Search for the cell housing the specified text and yield its (X, Y) center coordinate. 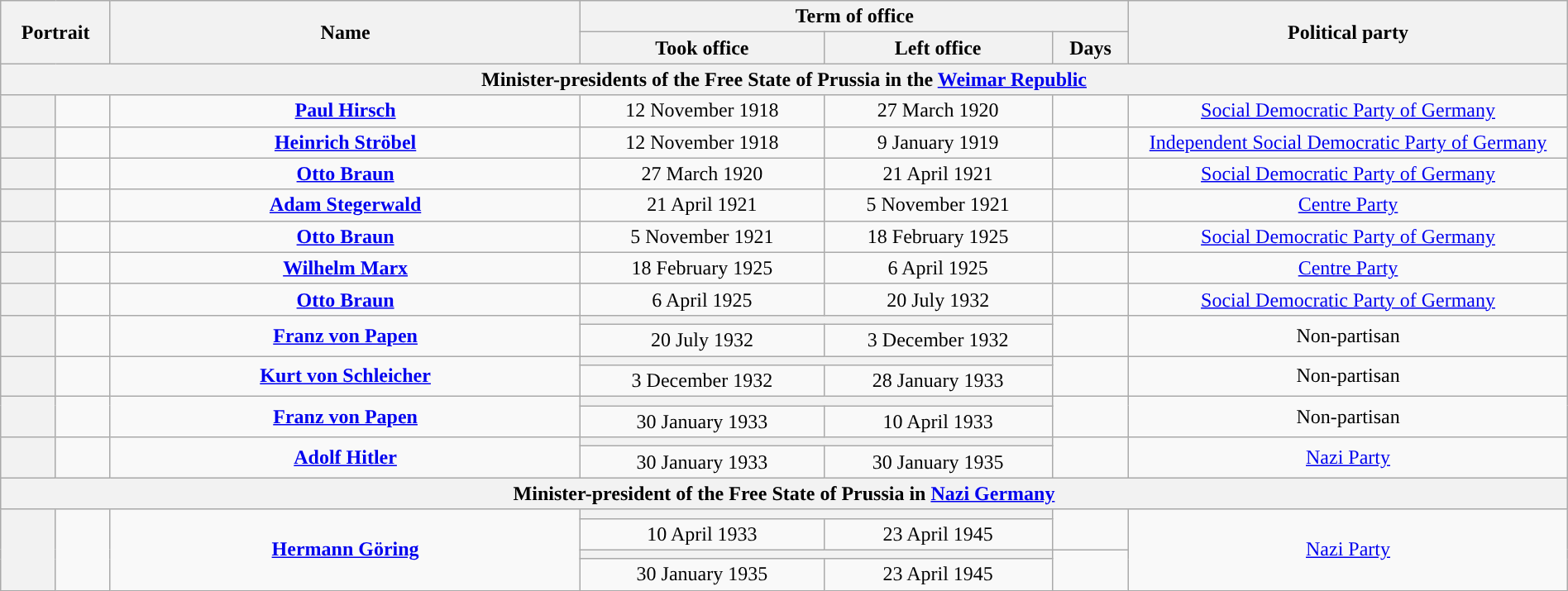
28 January 1933 (938, 381)
Portrait (56, 32)
Hermann Göring (345, 550)
Heinrich Ströbel (345, 142)
Independent Social Democratic Party of Germany (1348, 142)
Kurt von Schleicher (345, 375)
Wilhelm Marx (345, 268)
Adam Stegerwald (345, 205)
Left office (938, 48)
Term of office (855, 17)
Name (345, 32)
Took office (702, 48)
Political party (1348, 32)
Minister-president of the Free State of Prussia in Nazi Germany (784, 493)
Paul Hirsch (345, 111)
9 January 1919 (938, 142)
Minister-presidents of the Free State of Prussia in the Weimar Republic (784, 79)
Days (1090, 48)
Adolf Hitler (345, 458)
